Locate the cell with the specified text and output its (x, y) center coordinate. 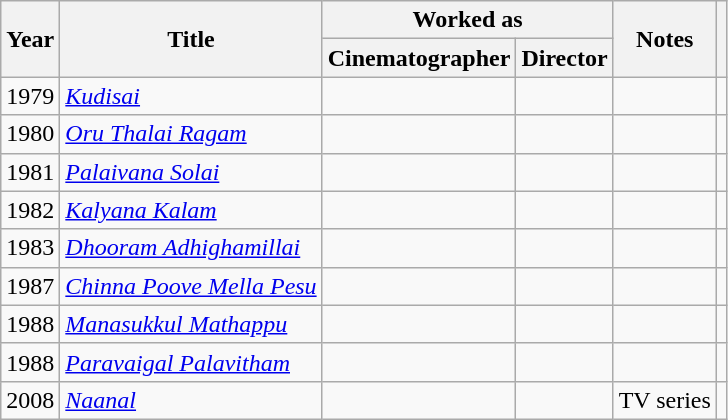
1987 (30, 286)
Year (30, 39)
Kudisai (191, 96)
Kalyana Kalam (191, 210)
TV series (664, 400)
1979 (30, 96)
1980 (30, 134)
Dhooram Adhighamillai (191, 248)
Director (564, 58)
1983 (30, 248)
Title (191, 39)
Cinematographer (419, 58)
Manasukkul Mathappu (191, 324)
1982 (30, 210)
Palaivana Solai (191, 172)
1981 (30, 172)
Paravaigal Palavitham (191, 362)
Oru Thalai Ragam (191, 134)
2008 (30, 400)
Worked as (468, 20)
Naanal (191, 400)
Chinna Poove Mella Pesu (191, 286)
Notes (664, 39)
